Scan for the cell matching the given text and deliver its [X, Y] coordinate at center. 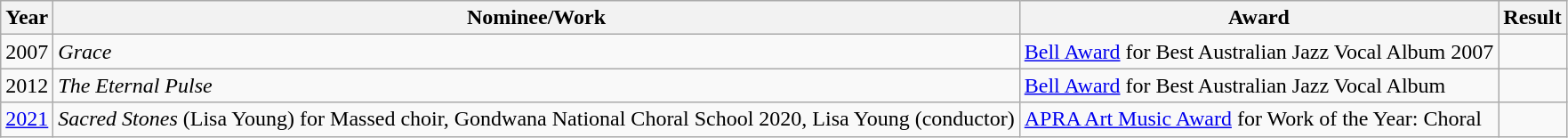
Sacred Stones (Lisa Young) for Massed choir, Gondwana National Choral School 2020, Lisa Young (conductor) [536, 119]
Bell Award for Best Australian Jazz Vocal Album 2007 [1259, 52]
Result [1532, 18]
Nominee/Work [536, 18]
Grace [536, 52]
Bell Award for Best Australian Jazz Vocal Album [1259, 85]
Year [27, 18]
2012 [27, 85]
2007 [27, 52]
APRA Art Music Award for Work of the Year: Choral [1259, 119]
2021 [27, 119]
The Eternal Pulse [536, 85]
Award [1259, 18]
